Pinpoint the cell where the given text exists, returning its [x, y] midpoint coordinate. 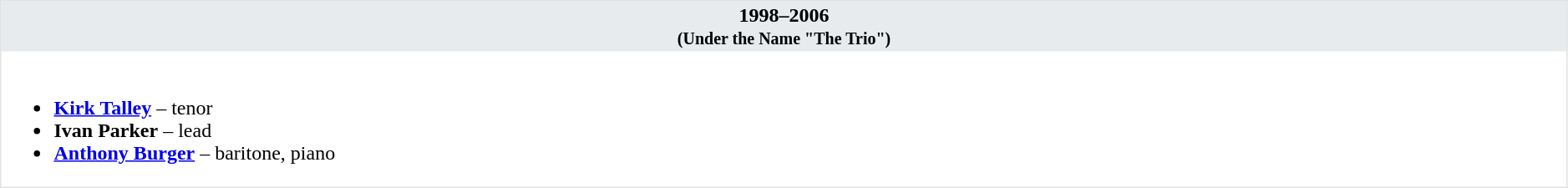
Kirk Talley – tenorIvan Parker – leadAnthony Burger – baritone, piano [784, 120]
1998–2006(Under the Name "The Trio") [784, 27]
